Determine the (X, Y) coordinate at the center of the cell enclosing the given text.  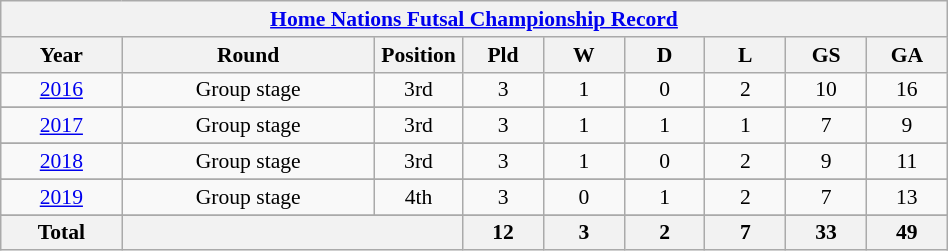
12 (504, 233)
GS (826, 55)
33 (826, 233)
W (584, 55)
4th (418, 197)
GA (906, 55)
Home Nations Futsal Championship Record (474, 19)
L (746, 55)
10 (826, 90)
11 (906, 162)
2019 (62, 197)
Position (418, 55)
2018 (62, 162)
Year (62, 55)
Total (62, 233)
2017 (62, 126)
16 (906, 90)
2016 (62, 90)
49 (906, 233)
13 (906, 197)
D (664, 55)
Round (248, 55)
Pld (504, 55)
